Determine the (X, Y) coordinate at the center of the cell enclosing the given text.  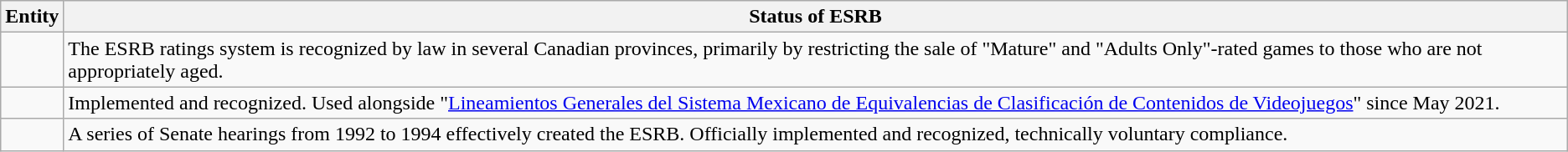
Entity (32, 17)
A series of Senate hearings from 1992 to 1994 effectively created the ESRB. Officially implemented and recognized, technically voluntary compliance. (816, 134)
Status of ESRB (816, 17)
